Capture the cell that displays the provided text and extract its [X, Y] central coordinate. 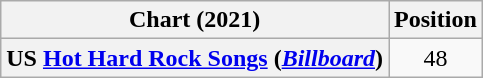
Position [436, 20]
Chart (2021) [195, 20]
US Hot Hard Rock Songs (Billboard) [195, 58]
48 [436, 58]
